Search for the cell housing the specified text and yield its [X, Y] center coordinate. 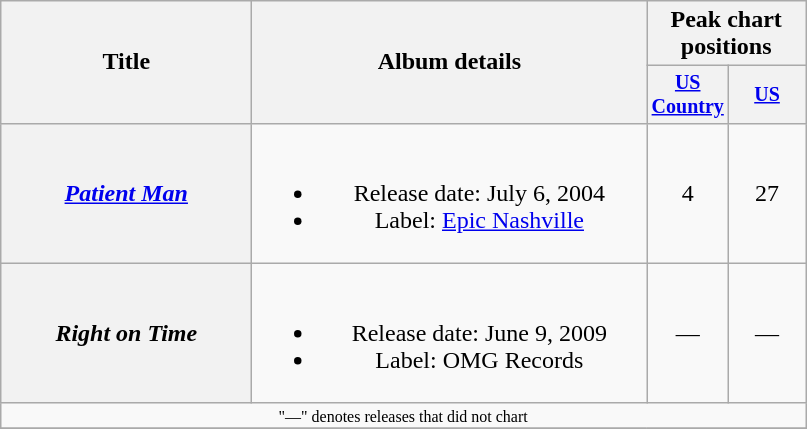
US Country [688, 94]
Album details [450, 62]
Release date: June 9, 2009Label: OMG Records [450, 333]
4 [688, 193]
Patient Man [126, 193]
27 [768, 193]
Title [126, 62]
US [768, 94]
Right on Time [126, 333]
"—" denotes releases that did not chart [404, 415]
Peak chartpositions [726, 34]
Release date: July 6, 2004Label: Epic Nashville [450, 193]
